Locate the cell with the specified text and output its [X, Y] center coordinate. 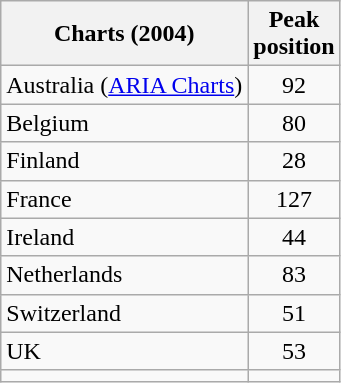
92 [294, 85]
Switzerland [124, 313]
France [124, 199]
Ireland [124, 237]
Peakposition [294, 34]
Netherlands [124, 275]
UK [124, 351]
53 [294, 351]
80 [294, 123]
28 [294, 161]
83 [294, 275]
127 [294, 199]
Finland [124, 161]
44 [294, 237]
Belgium [124, 123]
51 [294, 313]
Charts (2004) [124, 34]
Australia (ARIA Charts) [124, 85]
